Provide the [x, y] coordinate of the cell's center where the given text is located.  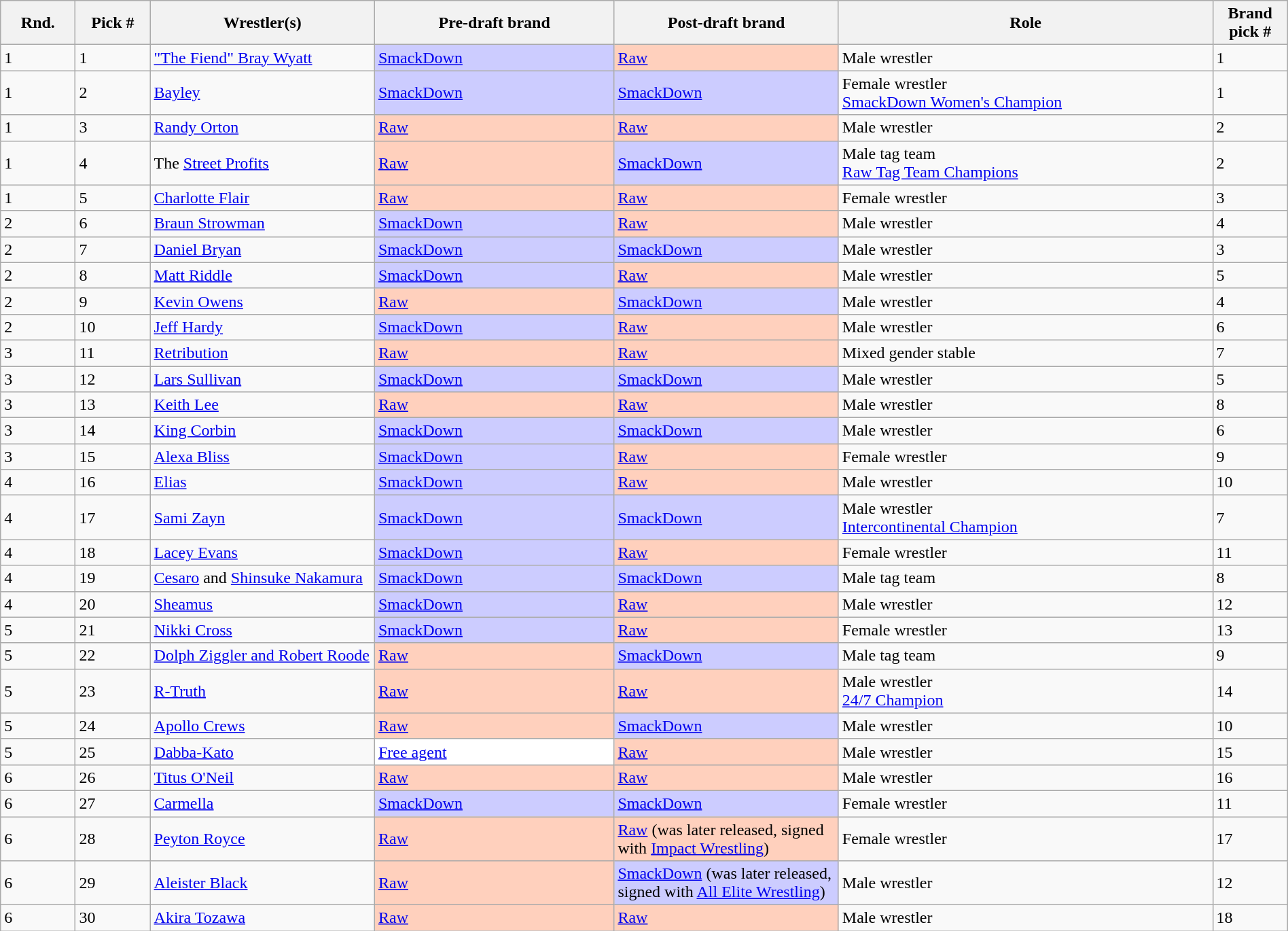
Rnd. [38, 23]
Role [1026, 23]
King Corbin [262, 431]
19 [113, 578]
Peyton Royce [262, 839]
"The Fiend" Bray Wyatt [262, 58]
Brand pick # [1250, 23]
Bayley [262, 92]
Sami Zayn [262, 518]
Dabba-Kato [262, 752]
Wrestler(s) [262, 23]
Male wrestlerIntercontinental Champion [1026, 518]
27 [113, 803]
Pre-draft brand [494, 23]
Charlotte Flair [262, 198]
Braun Strowman [262, 224]
28 [113, 839]
Sheamus [262, 604]
Raw (was later released, signed with Impact Wrestling) [726, 839]
Cesaro and Shinsuke Nakamura [262, 578]
Mixed gender stable [1026, 353]
Free agent [494, 752]
Akira Tozawa [262, 918]
Elias [262, 482]
SmackDown (was later released, signed with All Elite Wrestling) [726, 883]
23 [113, 690]
Daniel Bryan [262, 249]
Male tag teamRaw Tag Team Champions [1026, 163]
Male wrestler24/7 Champion [1026, 690]
Pick # [113, 23]
25 [113, 752]
Lacey Evans [262, 552]
R-Truth [262, 690]
Randy Orton [262, 128]
21 [113, 630]
Titus O'Neil [262, 777]
Carmella [262, 803]
Retribution [262, 353]
The Street Profits [262, 163]
Aleister Black [262, 883]
Jeff Hardy [262, 327]
Apollo Crews [262, 726]
Kevin Owens [262, 301]
Matt Riddle [262, 275]
30 [113, 918]
Alexa Bliss [262, 457]
20 [113, 604]
24 [113, 726]
Female wrestlerSmackDown Women's Champion [1026, 92]
Post-draft brand [726, 23]
26 [113, 777]
Keith Lee [262, 405]
22 [113, 656]
Nikki Cross [262, 630]
Lars Sullivan [262, 379]
29 [113, 883]
Dolph Ziggler and Robert Roode [262, 656]
